Return (X, Y) of the center of cell containing provided text 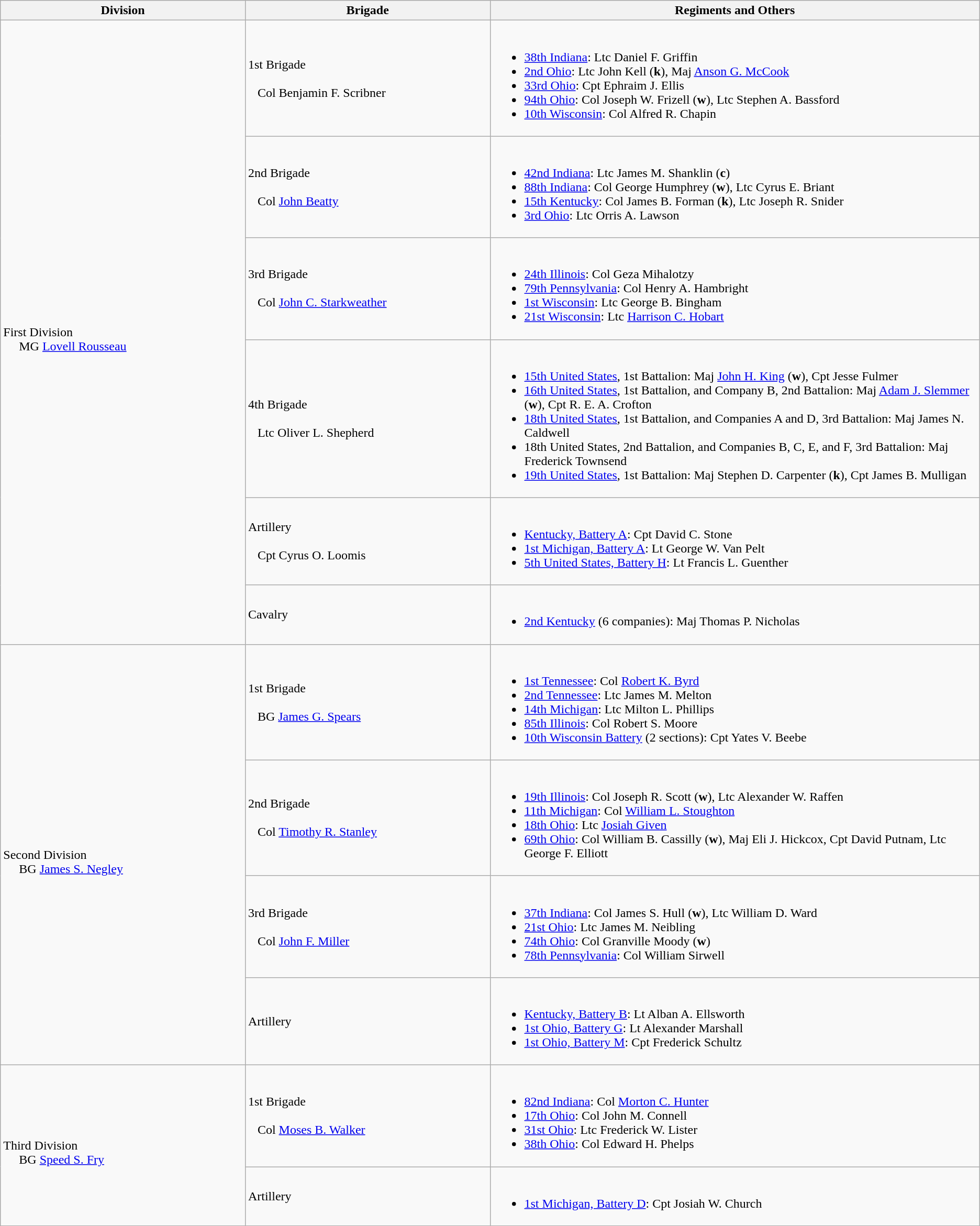
Brigade (367, 10)
Second Division BG James S. Negley (123, 855)
Artillery Cpt Cyrus O. Loomis (367, 542)
2nd Brigade Col Timothy R. Stanley (367, 818)
3rd Brigade Col John F. Miller (367, 926)
Kentucky, Battery B: Lt Alban A. Ellsworth1st Ohio, Battery G: Lt Alexander Marshall1st Ohio, Battery M: Cpt Frederick Schultz (735, 1021)
Cavalry (367, 615)
Division (123, 10)
Kentucky, Battery A: Cpt David C. Stone1st Michigan, Battery A: Lt George W. Van Pelt5th United States, Battery H: Lt Francis L. Guenther (735, 542)
1st Brigade Col Benjamin F. Scribner (367, 79)
Third Division BG Speed S. Fry (123, 1145)
4th Brigade Ltc Oliver L. Shepherd (367, 418)
24th Illinois: Col Geza Mihalotzy79th Pennsylvania: Col Henry A. Hambright1st Wisconsin: Ltc George B. Bingham21st Wisconsin: Ltc Harrison C. Hobart (735, 289)
First Division MG Lovell Rousseau (123, 332)
Regiments and Others (735, 10)
1st Michigan, Battery D: Cpt Josiah W. Church (735, 1196)
1st Brigade Col Moses B. Walker (367, 1115)
3rd Brigade Col John C. Starkweather (367, 289)
1st Brigade BG James G. Spears (367, 702)
2nd Kentucky (6 companies): Maj Thomas P. Nicholas (735, 615)
2nd Brigade Col John Beatty (367, 187)
82nd Indiana: Col Morton C. Hunter17th Ohio: Col John M. Connell31st Ohio: Ltc Frederick W. Lister38th Ohio: Col Edward H. Phelps (735, 1115)
